Provide the [X, Y] coordinate of the cell's center where the given text is located.  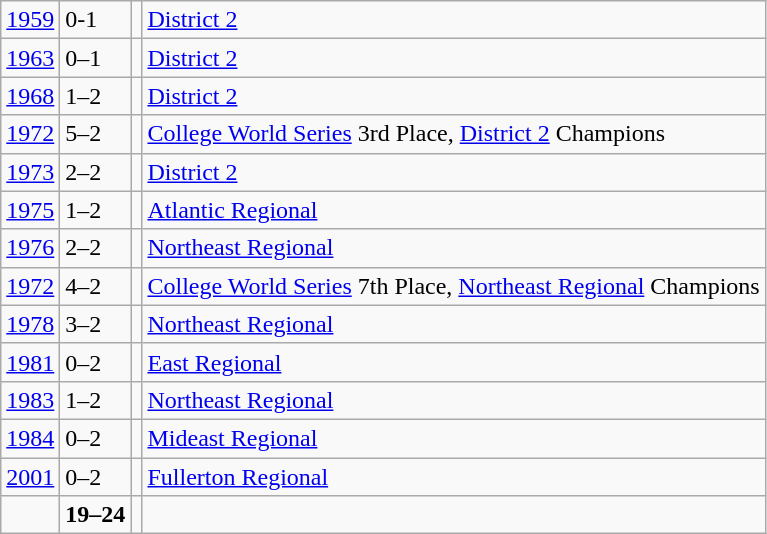
1959 [30, 20]
0–1 [96, 58]
1975 [30, 210]
1976 [30, 248]
3–2 [96, 324]
College World Series 3rd Place, District 2 Champions [454, 134]
2001 [30, 477]
1978 [30, 324]
1968 [30, 96]
0-1 [96, 20]
1983 [30, 400]
Atlantic Regional [454, 210]
East Regional [454, 362]
1981 [30, 362]
5–2 [96, 134]
Fullerton Regional [454, 477]
College World Series 7th Place, Northeast Regional Champions [454, 286]
1973 [30, 172]
19–24 [96, 515]
Mideast Regional [454, 438]
4–2 [96, 286]
1984 [30, 438]
1963 [30, 58]
